Detect which cell encompasses the target text, then output its [X, Y] center coordinate. 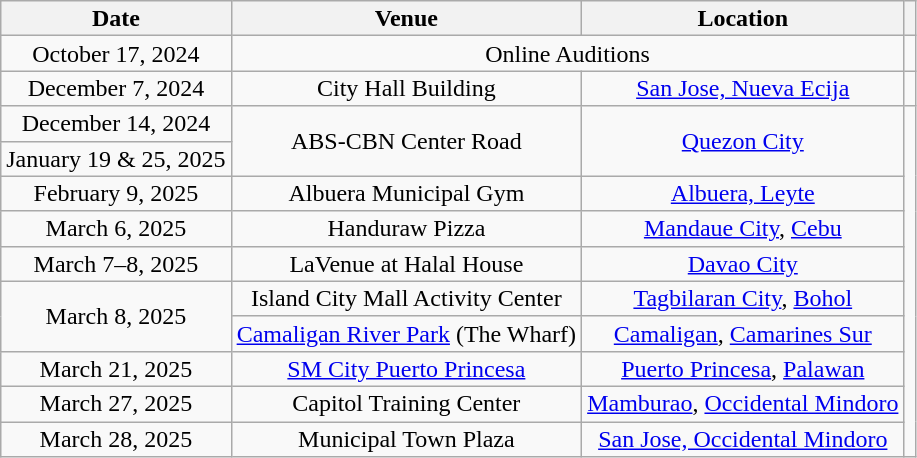
City Hall Building [406, 88]
February 9, 2025 [116, 194]
Camaligan, Camarines Sur [743, 334]
Camaligan River Park (The Wharf) [406, 334]
January 19 & 25, 2025 [116, 158]
San Jose, Nueva Ecija [743, 88]
March 28, 2025 [116, 440]
Capitol Training Center [406, 404]
December 14, 2024 [116, 124]
March 6, 2025 [116, 228]
ABS-CBN Center Road [406, 141]
Albuera Municipal Gym [406, 194]
Date [116, 18]
Quezon City [743, 141]
SM City Puerto Princesa [406, 368]
Venue [406, 18]
Online Auditions [568, 54]
March 8, 2025 [116, 316]
LaVenue at Halal House [406, 264]
March 21, 2025 [116, 368]
Municipal Town Plaza [406, 440]
Albuera, Leyte [743, 194]
October 17, 2024 [116, 54]
Tagbilaran City, Bohol [743, 298]
Davao City [743, 264]
San Jose, Occidental Mindoro [743, 440]
Puerto Princesa, Palawan [743, 368]
Island City Mall Activity Center [406, 298]
December 7, 2024 [116, 88]
March 7–8, 2025 [116, 264]
Mamburao, Occidental Mindoro [743, 404]
Location [743, 18]
Handuraw Pizza [406, 228]
March 27, 2025 [116, 404]
Mandaue City, Cebu [743, 228]
